Provide the (x, y) coordinate of the cell's center where the given text is located.  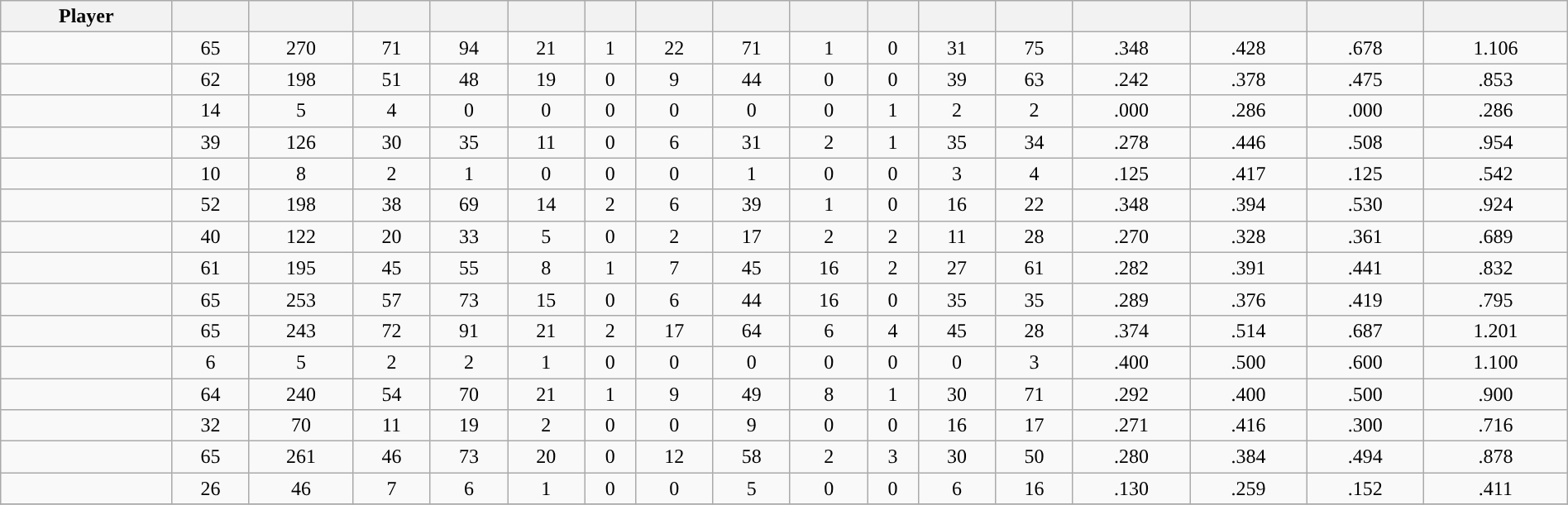
.508 (1365, 142)
.441 (1365, 268)
.542 (1496, 174)
55 (468, 268)
.687 (1365, 331)
57 (392, 299)
.130 (1131, 488)
.678 (1365, 48)
.361 (1365, 236)
.716 (1496, 426)
75 (1034, 48)
.419 (1365, 299)
.530 (1365, 205)
.475 (1365, 79)
.374 (1131, 331)
.259 (1249, 488)
.416 (1249, 426)
10 (210, 174)
.300 (1365, 426)
69 (468, 205)
.270 (1131, 236)
195 (301, 268)
1.106 (1496, 48)
.271 (1131, 426)
.832 (1496, 268)
.328 (1249, 236)
.900 (1496, 394)
.795 (1496, 299)
243 (301, 331)
63 (1034, 79)
.924 (1496, 205)
62 (210, 79)
.428 (1249, 48)
.446 (1249, 142)
49 (751, 394)
.292 (1131, 394)
38 (392, 205)
.689 (1496, 236)
.378 (1249, 79)
1.100 (1496, 362)
40 (210, 236)
.878 (1496, 457)
.954 (1496, 142)
34 (1034, 142)
240 (301, 394)
.494 (1365, 457)
51 (392, 79)
.411 (1496, 488)
.417 (1249, 174)
.242 (1131, 79)
54 (392, 394)
32 (210, 426)
.289 (1131, 299)
91 (468, 331)
72 (392, 331)
.600 (1365, 362)
12 (675, 457)
253 (301, 299)
26 (210, 488)
27 (956, 268)
33 (468, 236)
94 (468, 48)
Player (86, 17)
52 (210, 205)
.278 (1131, 142)
.853 (1496, 79)
15 (546, 299)
.384 (1249, 457)
.280 (1131, 457)
.514 (1249, 331)
.282 (1131, 268)
270 (301, 48)
.391 (1249, 268)
.394 (1249, 205)
48 (468, 79)
122 (301, 236)
58 (751, 457)
126 (301, 142)
.152 (1365, 488)
50 (1034, 457)
.376 (1249, 299)
1.201 (1496, 331)
261 (301, 457)
